Locate the cell with the specified text and output its [x, y] center coordinate. 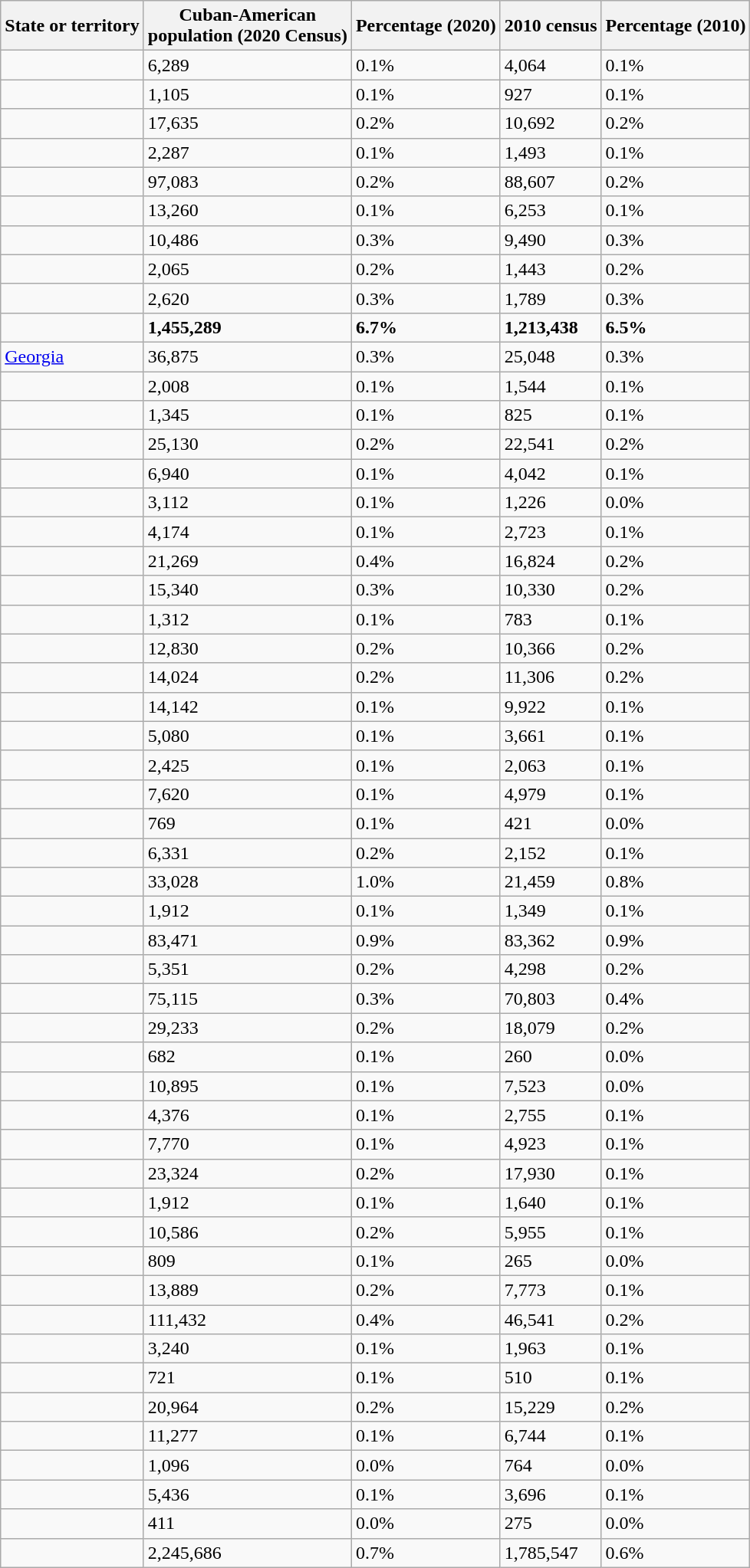
1,213,438 [551, 327]
2010 census [551, 26]
6.7% [426, 327]
3,696 [551, 1494]
Cuban-Americanpopulation (2020 Census) [247, 26]
275 [551, 1524]
4,923 [551, 1144]
10,692 [551, 123]
2,620 [247, 298]
1,226 [551, 503]
6,744 [551, 1436]
Georgia [72, 356]
Percentage (2010) [676, 26]
15,340 [247, 590]
4,042 [551, 474]
1,312 [247, 619]
764 [551, 1465]
10,330 [551, 590]
29,233 [247, 1028]
5,080 [247, 736]
7,770 [247, 1144]
6,940 [247, 474]
23,324 [247, 1173]
17,635 [247, 123]
6,253 [551, 211]
15,229 [551, 1407]
25,130 [247, 444]
7,523 [551, 1086]
783 [551, 619]
111,432 [247, 1319]
22,541 [551, 444]
2,065 [247, 269]
4,298 [551, 969]
9,922 [551, 707]
260 [551, 1057]
70,803 [551, 999]
4,064 [551, 65]
3,240 [247, 1349]
14,142 [247, 707]
25,048 [551, 356]
7,773 [551, 1290]
21,269 [247, 561]
5,436 [247, 1494]
18,079 [551, 1028]
21,459 [551, 882]
682 [247, 1057]
809 [247, 1261]
0.6% [676, 1553]
75,115 [247, 999]
6.5% [676, 327]
83,471 [247, 940]
Percentage (2020) [426, 26]
825 [551, 415]
13,260 [247, 211]
36,875 [247, 356]
1.0% [426, 882]
9,490 [551, 240]
4,979 [551, 794]
10,586 [247, 1232]
10,486 [247, 240]
0.7% [426, 1553]
1,789 [551, 298]
14,024 [247, 677]
10,366 [551, 648]
83,362 [551, 940]
0.8% [676, 882]
1,640 [551, 1202]
4,376 [247, 1115]
411 [247, 1524]
1,345 [247, 415]
State or territory [72, 26]
2,755 [551, 1115]
5,955 [551, 1232]
2,152 [551, 853]
4,174 [247, 532]
2,287 [247, 153]
20,964 [247, 1407]
10,895 [247, 1086]
12,830 [247, 648]
88,607 [551, 182]
6,289 [247, 65]
1,349 [551, 911]
2,008 [247, 385]
2,063 [551, 765]
3,112 [247, 503]
927 [551, 94]
1,105 [247, 94]
11,277 [247, 1436]
46,541 [551, 1319]
13,889 [247, 1290]
421 [551, 823]
1,096 [247, 1465]
721 [247, 1378]
1,963 [551, 1349]
16,824 [551, 561]
11,306 [551, 677]
6,331 [247, 853]
17,930 [551, 1173]
769 [247, 823]
1,785,547 [551, 1553]
2,245,686 [247, 1553]
1,455,289 [247, 327]
5,351 [247, 969]
2,425 [247, 765]
2,723 [551, 532]
97,083 [247, 182]
1,443 [551, 269]
1,493 [551, 153]
1,544 [551, 385]
33,028 [247, 882]
3,661 [551, 736]
510 [551, 1378]
265 [551, 1261]
7,620 [247, 794]
